Output the [x, y] coordinate of the center of the cell containing the given text.  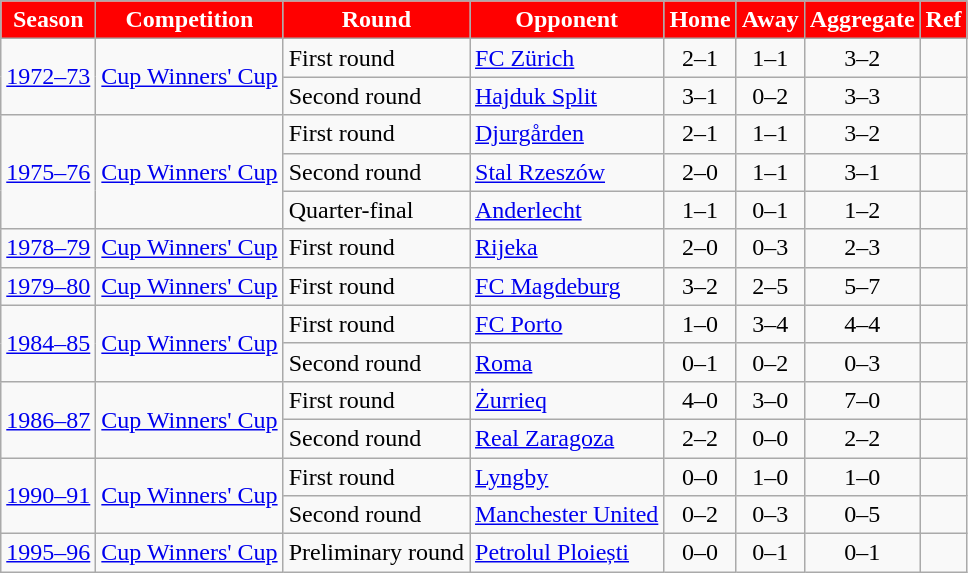
Away [770, 20]
3–0 [770, 400]
Real Zaragoza [567, 438]
1990–91 [48, 496]
FC Magdeburg [567, 286]
Stal Rzeszów [567, 172]
7–0 [862, 400]
FC Zürich [567, 58]
Season [48, 20]
Żurrieq [567, 400]
1978–79 [48, 248]
1984–85 [48, 343]
Round [376, 20]
Opponent [567, 20]
Petrolul Ploiești [567, 553]
0–5 [862, 515]
2–3 [862, 248]
Home [700, 20]
Rijeka [567, 248]
Anderlecht [567, 210]
1979–80 [48, 286]
1995–96 [48, 553]
Roma [567, 362]
Djurgården [567, 134]
Competition [190, 20]
Manchester United [567, 515]
1986–87 [48, 419]
3–4 [770, 324]
4–4 [862, 324]
4–0 [700, 400]
FC Porto [567, 324]
Lyngby [567, 477]
5–7 [862, 286]
1972–73 [48, 77]
Ref [944, 20]
Quarter-final [376, 210]
1975–76 [48, 172]
Hajduk Split [567, 96]
Preliminary round [376, 553]
Aggregate [862, 20]
2–5 [770, 286]
3–3 [862, 96]
1–2 [862, 210]
